Extract the (x, y) coordinate from the center of the cell holding the provided text.  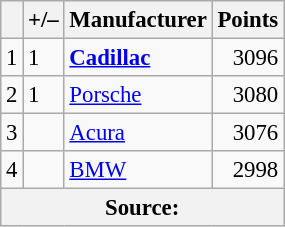
Source: (142, 208)
Acura (138, 133)
3096 (248, 58)
BMW (138, 170)
2 (12, 95)
3080 (248, 95)
3076 (248, 133)
2998 (248, 170)
+/– (44, 20)
Porsche (138, 95)
3 (12, 133)
Points (248, 20)
Manufacturer (138, 20)
4 (12, 170)
Cadillac (138, 58)
